Determine the [X, Y] coordinate at the center of the cell enclosing the given text.  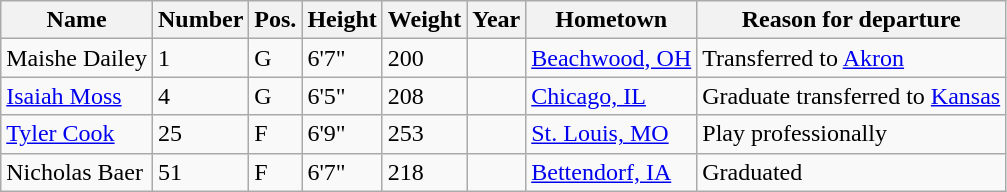
Height [342, 20]
Weight [424, 20]
51 [200, 172]
200 [424, 58]
208 [424, 96]
Graduate transferred to Kansas [852, 96]
Bettendorf, IA [612, 172]
Graduated [852, 172]
Number [200, 20]
6'9" [342, 134]
25 [200, 134]
Pos. [276, 20]
253 [424, 134]
Maishe Dailey [77, 58]
Beachwood, OH [612, 58]
Transferred to Akron [852, 58]
218 [424, 172]
6'5" [342, 96]
Play professionally [852, 134]
Hometown [612, 20]
Reason for departure [852, 20]
Name [77, 20]
Chicago, IL [612, 96]
St. Louis, MO [612, 134]
Year [496, 20]
Tyler Cook [77, 134]
4 [200, 96]
Isaiah Moss [77, 96]
Nicholas Baer [77, 172]
1 [200, 58]
